Output the (x, y) coordinate of the center of the cell containing the given text.  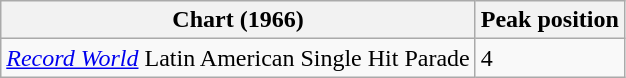
Chart (1966) (238, 20)
4 (550, 58)
Record World Latin American Single Hit Parade (238, 58)
Peak position (550, 20)
